Locate the cell with the specified text and output its (x, y) center coordinate. 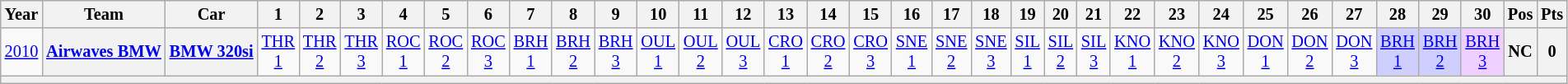
OUL2 (701, 52)
19 (1027, 14)
KNO2 (1177, 52)
Year (21, 14)
Car (212, 14)
17 (951, 14)
THR3 (361, 52)
BMW 320si (212, 52)
14 (828, 14)
28 (1398, 14)
THR2 (320, 52)
Pts (1552, 14)
SIL1 (1027, 52)
22 (1132, 14)
CRO2 (828, 52)
Team (104, 14)
SIL2 (1061, 52)
DON1 (1266, 52)
8 (573, 14)
SNE3 (991, 52)
11 (701, 14)
6 (488, 14)
20 (1061, 14)
2010 (21, 52)
ROC3 (488, 52)
9 (616, 14)
15 (870, 14)
2 (320, 14)
ROC2 (446, 52)
SNE1 (912, 52)
1 (278, 14)
30 (1482, 14)
29 (1440, 14)
12 (744, 14)
SNE2 (951, 52)
7 (531, 14)
Airwaves BMW (104, 52)
DON2 (1310, 52)
CRO3 (870, 52)
NC (1520, 52)
THR1 (278, 52)
24 (1221, 14)
0 (1552, 52)
KNO1 (1132, 52)
21 (1094, 14)
23 (1177, 14)
4 (404, 14)
3 (361, 14)
SIL3 (1094, 52)
OUL3 (744, 52)
27 (1354, 14)
ROC1 (404, 52)
16 (912, 14)
DON3 (1354, 52)
Pos (1520, 14)
25 (1266, 14)
13 (786, 14)
26 (1310, 14)
5 (446, 14)
KNO3 (1221, 52)
18 (991, 14)
10 (658, 14)
CRO1 (786, 52)
OUL1 (658, 52)
